Provide the (x, y) coordinate of the cell's center where the given text is located.  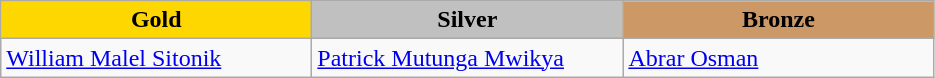
Patrick Mutunga Mwikya (468, 58)
Bronze (778, 20)
Gold (156, 20)
Abrar Osman (778, 58)
Silver (468, 20)
William Malel Sitonik (156, 58)
